Locate the cell with the specified text and output its [X, Y] center coordinate. 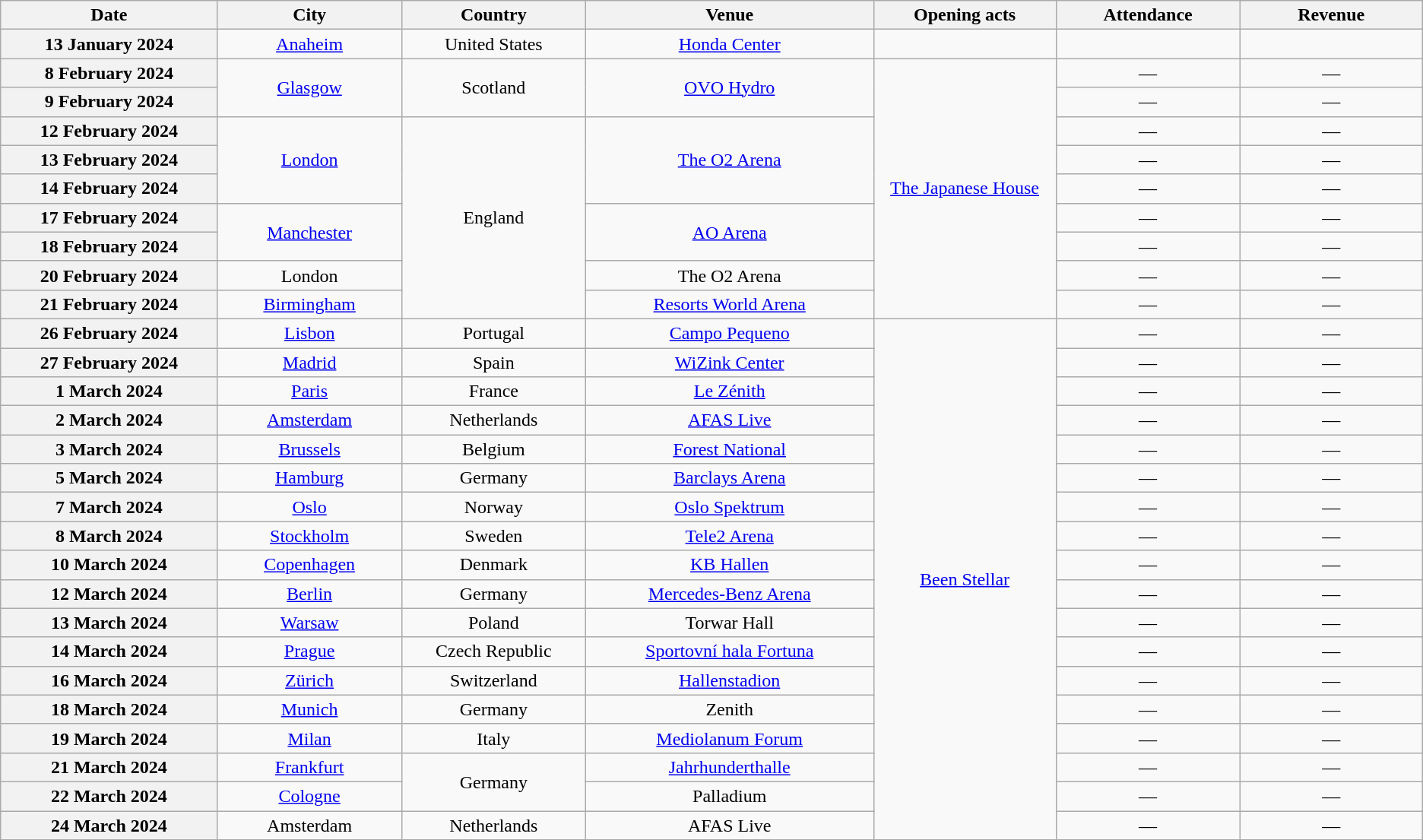
12 March 2024 [109, 594]
Spain [493, 363]
Forest National [730, 449]
KB Hallen [730, 565]
England [493, 217]
Switzerland [493, 680]
Zürich [309, 680]
Norway [493, 507]
Mediolanum Forum [730, 738]
Belgium [493, 449]
Campo Pequeno [730, 333]
Czech Republic [493, 651]
Paris [309, 391]
Italy [493, 738]
Denmark [493, 565]
Torwar Hall [730, 623]
1 March 2024 [109, 391]
12 February 2024 [109, 131]
Warsaw [309, 623]
Been Stellar [965, 579]
City [309, 15]
OVO Hydro [730, 87]
Anaheim [309, 44]
Attendance [1148, 15]
Tele2 Arena [730, 536]
24 March 2024 [109, 825]
Jahrhunderthalle [730, 767]
Le Zénith [730, 391]
7 March 2024 [109, 507]
Munich [309, 709]
13 March 2024 [109, 623]
26 February 2024 [109, 333]
21 February 2024 [109, 304]
10 March 2024 [109, 565]
5 March 2024 [109, 478]
21 March 2024 [109, 767]
Resorts World Arena [730, 304]
Copenhagen [309, 565]
8 February 2024 [109, 73]
WiZink Center [730, 363]
Venue [730, 15]
The Japanese House [965, 189]
Cologne [309, 796]
27 February 2024 [109, 363]
2 March 2024 [109, 420]
Oslo Spektrum [730, 507]
Prague [309, 651]
18 February 2024 [109, 246]
Hamburg [309, 478]
Madrid [309, 363]
18 March 2024 [109, 709]
Oslo [309, 507]
Scotland [493, 87]
8 March 2024 [109, 536]
19 March 2024 [109, 738]
Opening acts [965, 15]
Sportovní hala Fortuna [730, 651]
14 March 2024 [109, 651]
Barclays Arena [730, 478]
14 February 2024 [109, 189]
Palladium [730, 796]
9 February 2024 [109, 102]
Poland [493, 623]
AO Arena [730, 232]
Country [493, 15]
Berlin [309, 594]
Portugal [493, 333]
Milan [309, 738]
Honda Center [730, 44]
Frankfurt [309, 767]
Date [109, 15]
Sweden [493, 536]
13 February 2024 [109, 160]
Manchester [309, 232]
22 March 2024 [109, 796]
Zenith [730, 709]
Hallenstadion [730, 680]
Stockholm [309, 536]
France [493, 391]
Birmingham [309, 304]
16 March 2024 [109, 680]
13 January 2024 [109, 44]
Lisbon [309, 333]
20 February 2024 [109, 275]
3 March 2024 [109, 449]
17 February 2024 [109, 217]
Glasgow [309, 87]
Mercedes-Benz Arena [730, 594]
United States [493, 44]
Revenue [1331, 15]
Brussels [309, 449]
